Search for the cell housing the specified text and yield its (x, y) center coordinate. 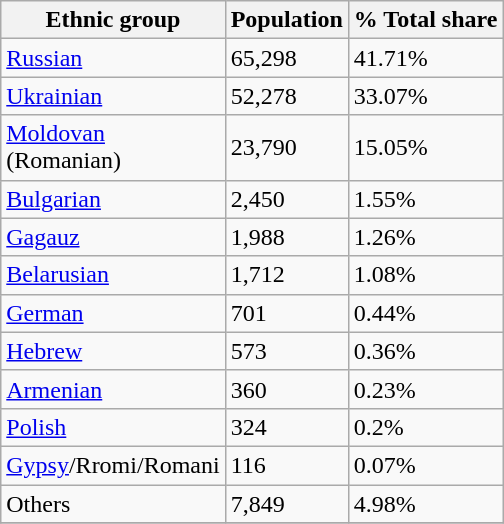
Polish (113, 427)
1.55% (426, 199)
116 (286, 465)
324 (286, 427)
52,278 (286, 96)
German (113, 313)
23,790 (286, 148)
33.07% (426, 96)
65,298 (286, 58)
Belarusian (113, 275)
Ethnic group (113, 20)
Russian (113, 58)
Armenian (113, 389)
1,712 (286, 275)
Gypsy/Rromi/Romani (113, 465)
15.05% (426, 148)
0.07% (426, 465)
Others (113, 503)
0.23% (426, 389)
Population (286, 20)
7,849 (286, 503)
701 (286, 313)
Hebrew (113, 351)
573 (286, 351)
41.71% (426, 58)
Bulgarian (113, 199)
1.08% (426, 275)
1.26% (426, 237)
360 (286, 389)
0.44% (426, 313)
Moldovan (Romanian) (113, 148)
0.36% (426, 351)
Ukrainian (113, 96)
2,450 (286, 199)
1,988 (286, 237)
Gagauz (113, 237)
0.2% (426, 427)
4.98% (426, 503)
% Total share (426, 20)
